For the text-containing cell, return its midpoint in [x, y] coordinate format. 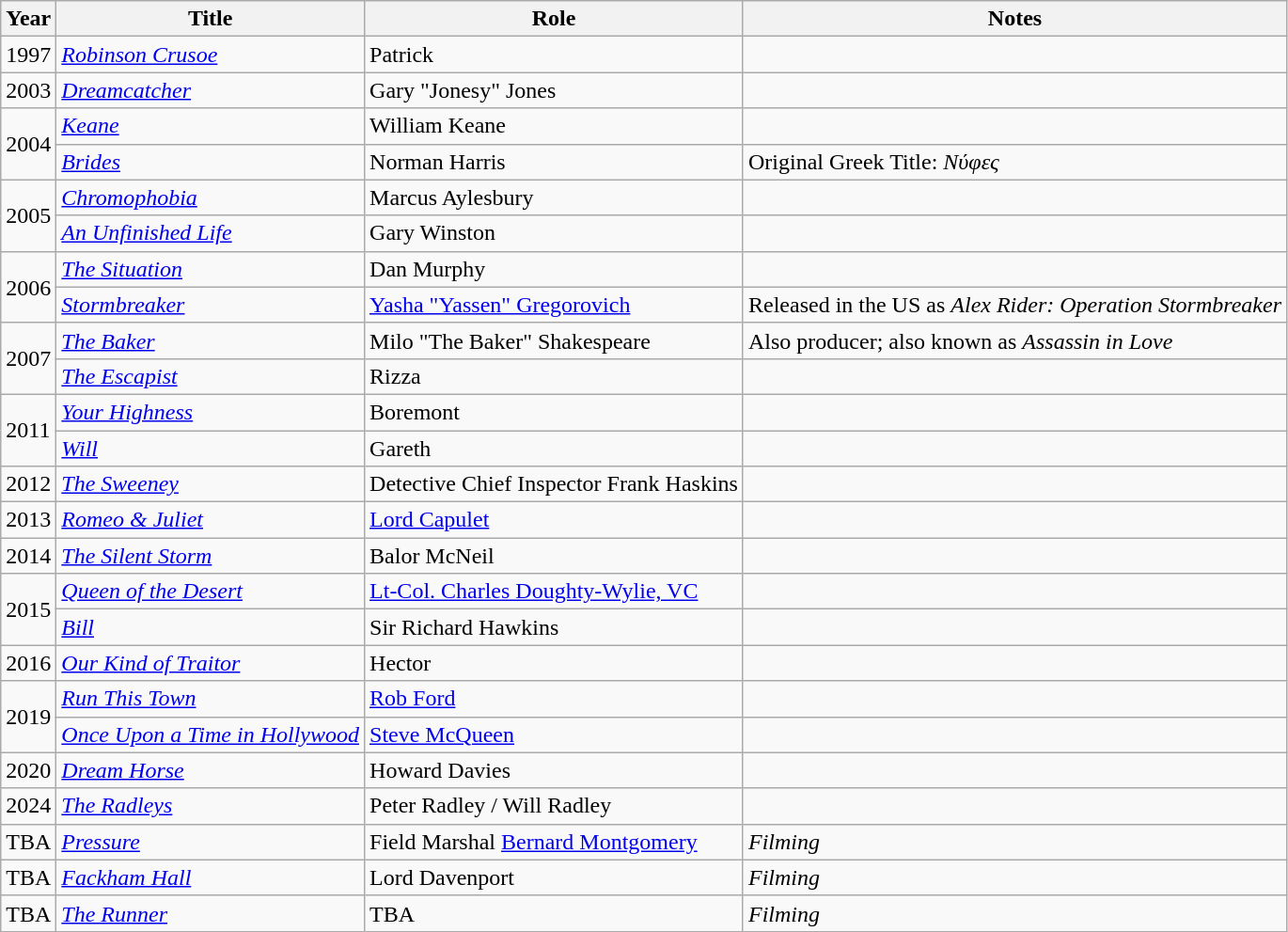
The Runner [211, 913]
The Silent Storm [211, 556]
Howard Davies [555, 770]
2016 [28, 663]
2011 [28, 430]
Role [555, 19]
Hector [555, 663]
Fackham Hall [211, 877]
Title [211, 19]
Peter Radley / Will Radley [555, 806]
Romeo & Juliet [211, 520]
2004 [28, 144]
Gary Winston [555, 233]
2024 [28, 806]
Once Upon a Time in Hollywood [211, 735]
2020 [28, 770]
William Keane [555, 126]
The Baker [211, 340]
Gareth [555, 449]
Detective Chief Inspector Frank Haskins [555, 484]
Brides [211, 162]
Lord Capulet [555, 520]
Stormbreaker [211, 305]
2014 [28, 556]
2012 [28, 484]
Pressure [211, 842]
The Escapist [211, 376]
Yasha "Yassen" Gregorovich [555, 305]
2006 [28, 287]
Notes [1014, 19]
Dan Murphy [555, 269]
Sir Richard Hawkins [555, 627]
Bill [211, 627]
Lord Davenport [555, 877]
An Unfinished Life [211, 233]
Released in the US as Alex Rider: Operation Stormbreaker [1014, 305]
2019 [28, 717]
Dream Horse [211, 770]
Keane [211, 126]
Rizza [555, 376]
Will [211, 449]
2013 [28, 520]
2007 [28, 358]
Patrick [555, 55]
Also producer; also known as Assassin in Love [1014, 340]
Rob Ford [555, 699]
Run This Town [211, 699]
Queen of the Desert [211, 592]
Year [28, 19]
1997 [28, 55]
The Radleys [211, 806]
Dreamcatcher [211, 90]
Norman Harris [555, 162]
Field Marshal Bernard Montgomery [555, 842]
2005 [28, 215]
Boremont [555, 412]
Your Highness [211, 412]
2003 [28, 90]
Marcus Aylesbury [555, 197]
Steve McQueen [555, 735]
The Situation [211, 269]
The Sweeney [211, 484]
Our Kind of Traitor [211, 663]
Gary "Jonesy" Jones [555, 90]
2015 [28, 609]
Milo "The Baker" Shakespeare [555, 340]
Balor McNeil [555, 556]
Chromophobia [211, 197]
Original Greek Title: Νύφες [1014, 162]
Lt-Col. Charles Doughty-Wylie, VC [555, 592]
Robinson Crusoe [211, 55]
